Detect which cell encompasses the target text, then output its [X, Y] center coordinate. 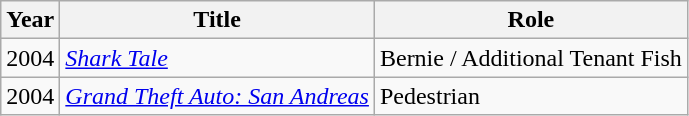
Pedestrian [530, 96]
Bernie / Additional Tenant Fish [530, 58]
Role [530, 20]
Shark Tale [218, 58]
Grand Theft Auto: San Andreas [218, 96]
Title [218, 20]
Year [30, 20]
